Pinpoint the cell where the given text exists, returning its (X, Y) midpoint coordinate. 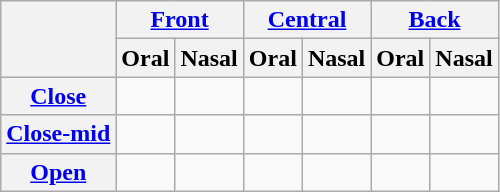
Open (58, 172)
Front (180, 20)
Close (58, 96)
Back (434, 20)
Close-mid (58, 134)
Central (306, 20)
